Output the [X, Y] coordinate of the center of the cell containing the given text.  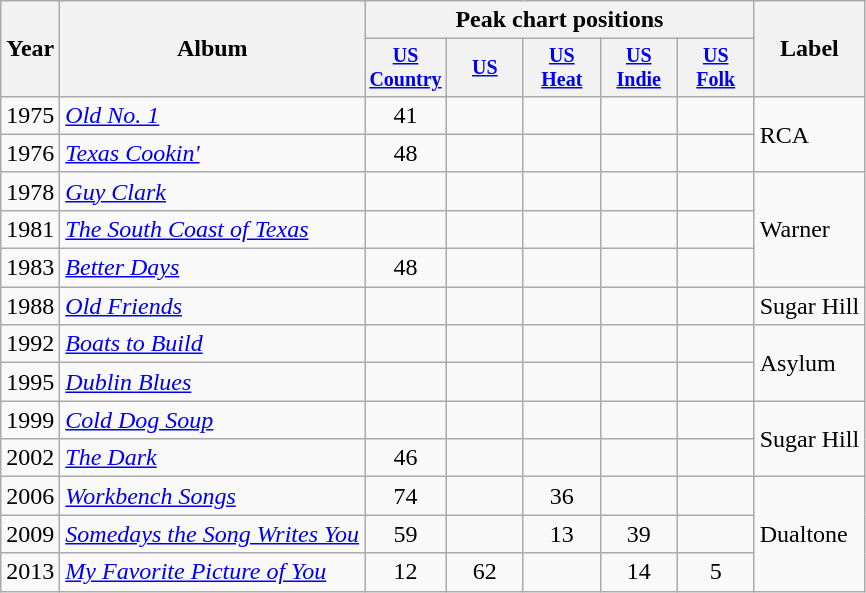
The South Coast of Texas [212, 229]
US Indie [638, 68]
Somedays the Song Writes You [212, 534]
Better Days [212, 268]
US Country [406, 68]
1975 [30, 115]
5 [716, 572]
US Folk [716, 68]
Texas Cookin' [212, 153]
Label [809, 49]
2006 [30, 496]
14 [638, 572]
Dublin Blues [212, 382]
12 [406, 572]
Dualtone [809, 534]
1988 [30, 306]
RCA [809, 134]
The Dark [212, 458]
Year [30, 49]
1992 [30, 344]
39 [638, 534]
Asylum [809, 363]
1976 [30, 153]
2002 [30, 458]
62 [484, 572]
Warner [809, 229]
Peak chart positions [560, 20]
1999 [30, 420]
2009 [30, 534]
1995 [30, 382]
US Heat [562, 68]
13 [562, 534]
Cold Dog Soup [212, 420]
Album [212, 49]
36 [562, 496]
Boats to Build [212, 344]
46 [406, 458]
1983 [30, 268]
My Favorite Picture of You [212, 572]
Guy Clark [212, 191]
US [484, 68]
59 [406, 534]
74 [406, 496]
2013 [30, 572]
Workbench Songs [212, 496]
1981 [30, 229]
Old No. 1 [212, 115]
1978 [30, 191]
41 [406, 115]
Old Friends [212, 306]
